Capture the cell that displays the provided text and extract its [X, Y] central coordinate. 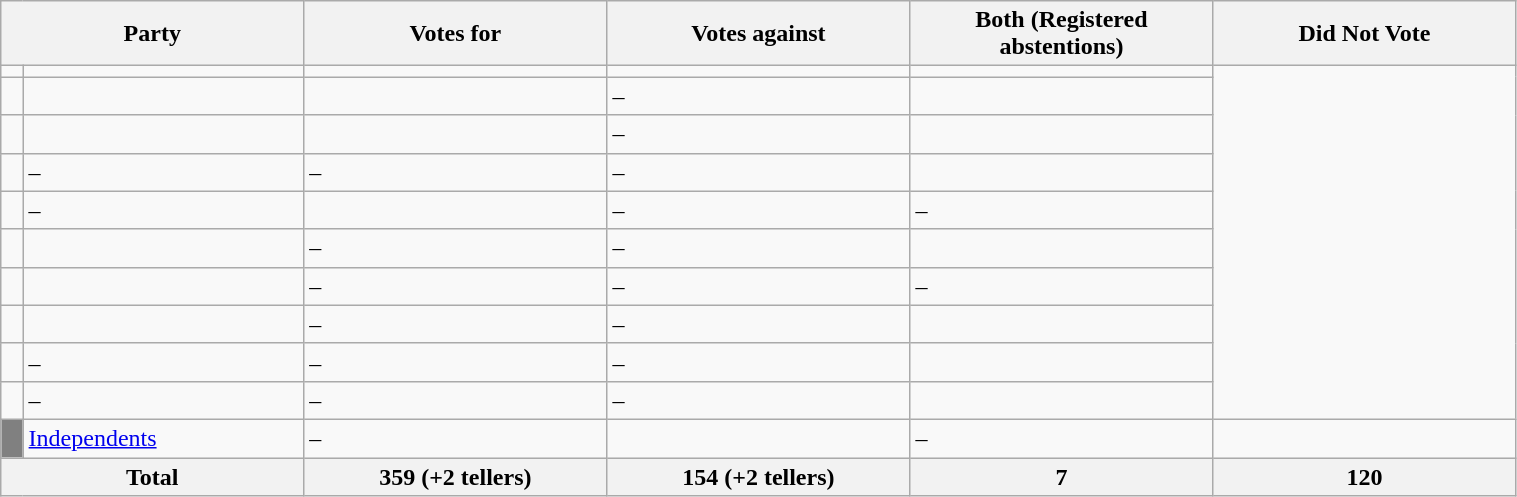
Total [152, 477]
154 (+2 tellers) [758, 477]
Independents [164, 438]
Did Not Vote [1364, 34]
359 (+2 tellers) [456, 477]
Votes against [758, 34]
7 [1062, 477]
120 [1364, 477]
Party [152, 34]
Votes for [456, 34]
Both (Registered abstentions) [1062, 34]
